For the text-containing cell, return its midpoint in (X, Y) coordinate format. 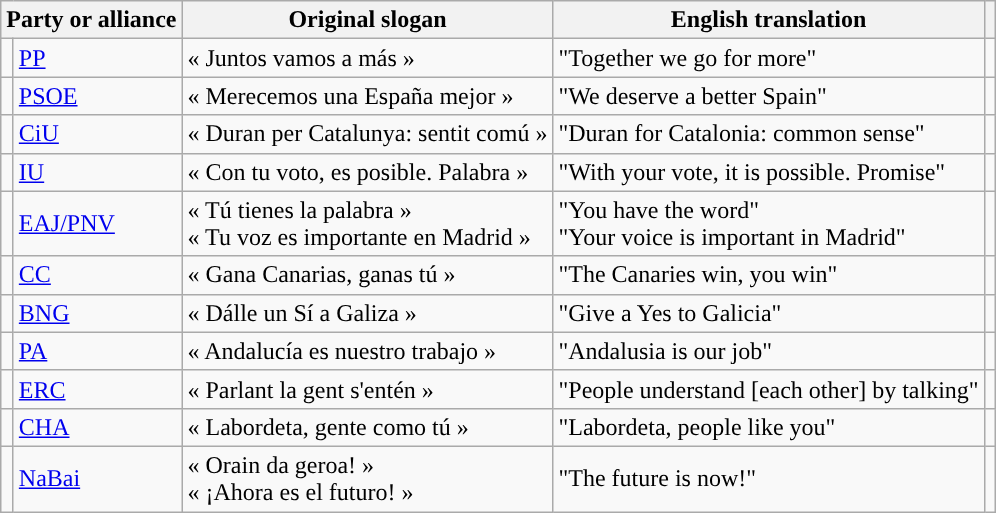
"People understand [each other] by talking" (768, 389)
"The future is now!" (768, 478)
NaBai (98, 478)
« Parlant la gent s'entén » (368, 389)
Party or alliance (92, 20)
EAJ/PNV (98, 224)
"Together we go for more" (768, 58)
CC (98, 275)
"We deserve a better Spain" (768, 96)
Original slogan (368, 20)
"Duran for Catalonia: common sense" (768, 134)
« Andalucía es nuestro trabajo » (368, 351)
BNG (98, 313)
"Andalusia is our job" (768, 351)
« Juntos vamos a más » (368, 58)
« Gana Canarias, ganas tú » (368, 275)
"Labordeta, people like you" (768, 427)
« Duran per Catalunya: sentit comú » (368, 134)
"With your vote, it is possible. Promise" (768, 172)
« Orain da geroa! »« ¡Ahora es el futuro! » (368, 478)
« Dálle un Sí a Galiza » (368, 313)
"You have the word""Your voice is important in Madrid" (768, 224)
« Labordeta, gente como tú » (368, 427)
"Give a Yes to Galicia" (768, 313)
"The Canaries win, you win" (768, 275)
English translation (768, 20)
« Con tu voto, es posible. Palabra » (368, 172)
CHA (98, 427)
« Tú tienes la palabra »« Tu voz es importante en Madrid » (368, 224)
IU (98, 172)
PSOE (98, 96)
PP (98, 58)
« Merecemos una España mejor » (368, 96)
PA (98, 351)
ERC (98, 389)
CiU (98, 134)
